Return [x, y] of the center of cell containing provided text 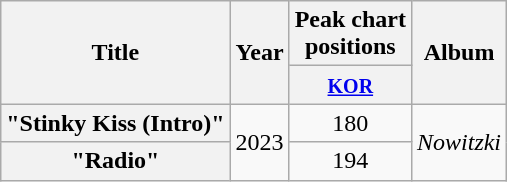
Title [116, 52]
"Stinky Kiss (Intro)" [116, 123]
Peak chart positions [350, 34]
KOR [350, 85]
180 [350, 123]
Year [260, 52]
Album [458, 52]
"Radio" [116, 161]
Nowitzki [458, 142]
2023 [260, 142]
194 [350, 161]
